Return [X, Y] of the center of cell containing provided text 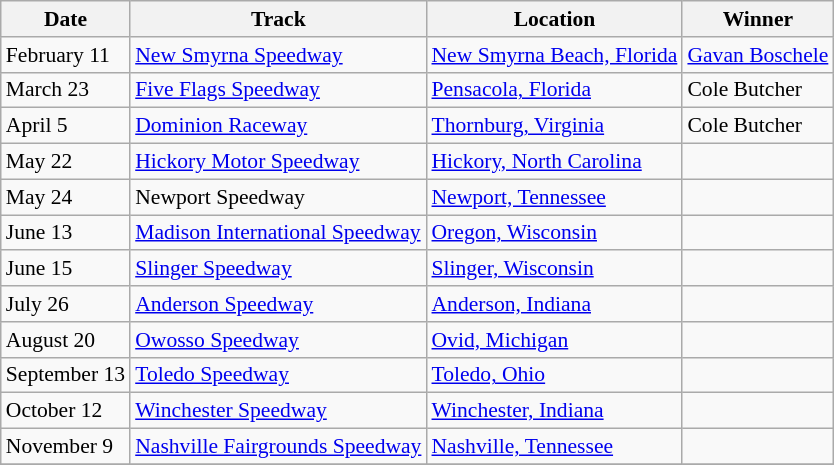
September 13 [66, 375]
Slinger, Wisconsin [554, 269]
Pensacola, Florida [554, 90]
June 13 [66, 233]
Gavan Boschele [758, 55]
Five Flags Speedway [278, 90]
Newport Speedway [278, 197]
Nashville Fairgrounds Speedway [278, 447]
New Smyrna Speedway [278, 55]
Hickory Motor Speedway [278, 162]
Slinger Speedway [278, 269]
Anderson Speedway [278, 304]
Winchester Speedway [278, 411]
March 23 [66, 90]
New Smyrna Beach, Florida [554, 55]
Newport, Tennessee [554, 197]
Anderson, Indiana [554, 304]
Winner [758, 19]
Thornburg, Virginia [554, 126]
Toledo, Ohio [554, 375]
Madison International Speedway [278, 233]
May 24 [66, 197]
August 20 [66, 340]
October 12 [66, 411]
April 5 [66, 126]
July 26 [66, 304]
Oregon, Wisconsin [554, 233]
Winchester, Indiana [554, 411]
Date [66, 19]
Track [278, 19]
Owosso Speedway [278, 340]
February 11 [66, 55]
Location [554, 19]
May 22 [66, 162]
Ovid, Michigan [554, 340]
Toledo Speedway [278, 375]
November 9 [66, 447]
Dominion Raceway [278, 126]
Nashville, Tennessee [554, 447]
June 15 [66, 269]
Hickory, North Carolina [554, 162]
